Pinpoint the cell where the given text exists, returning its (X, Y) midpoint coordinate. 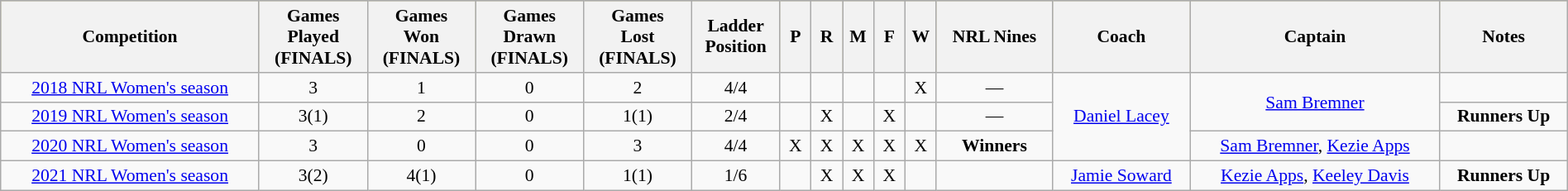
Daniel Lacey (1121, 117)
4(1) (422, 176)
2018 NRL Women's season (131, 88)
P (796, 36)
2021 NRL Women's season (131, 176)
1/6 (736, 176)
GamesWon(FINALS) (422, 36)
3(1) (313, 117)
2020 NRL Women's season (131, 146)
3(2) (313, 176)
GamesPlayed(FINALS) (313, 36)
R (827, 36)
1 (422, 88)
M (858, 36)
2/4 (736, 117)
GamesLost(FINALS) (638, 36)
Kezie Apps, Keeley Davis (1315, 176)
F (889, 36)
NRL Nines (994, 36)
Competition (131, 36)
Winners (994, 146)
Notes (1503, 36)
2019 NRL Women's season (131, 117)
Sam Bremner, Kezie Apps (1315, 146)
W (920, 36)
GamesDrawn(FINALS) (529, 36)
Jamie Soward (1121, 176)
Sam Bremner (1315, 103)
Captain (1315, 36)
Coach (1121, 36)
LadderPosition (736, 36)
